Return the [X, Y] coordinate for the center point of the cell that contains the specified text.  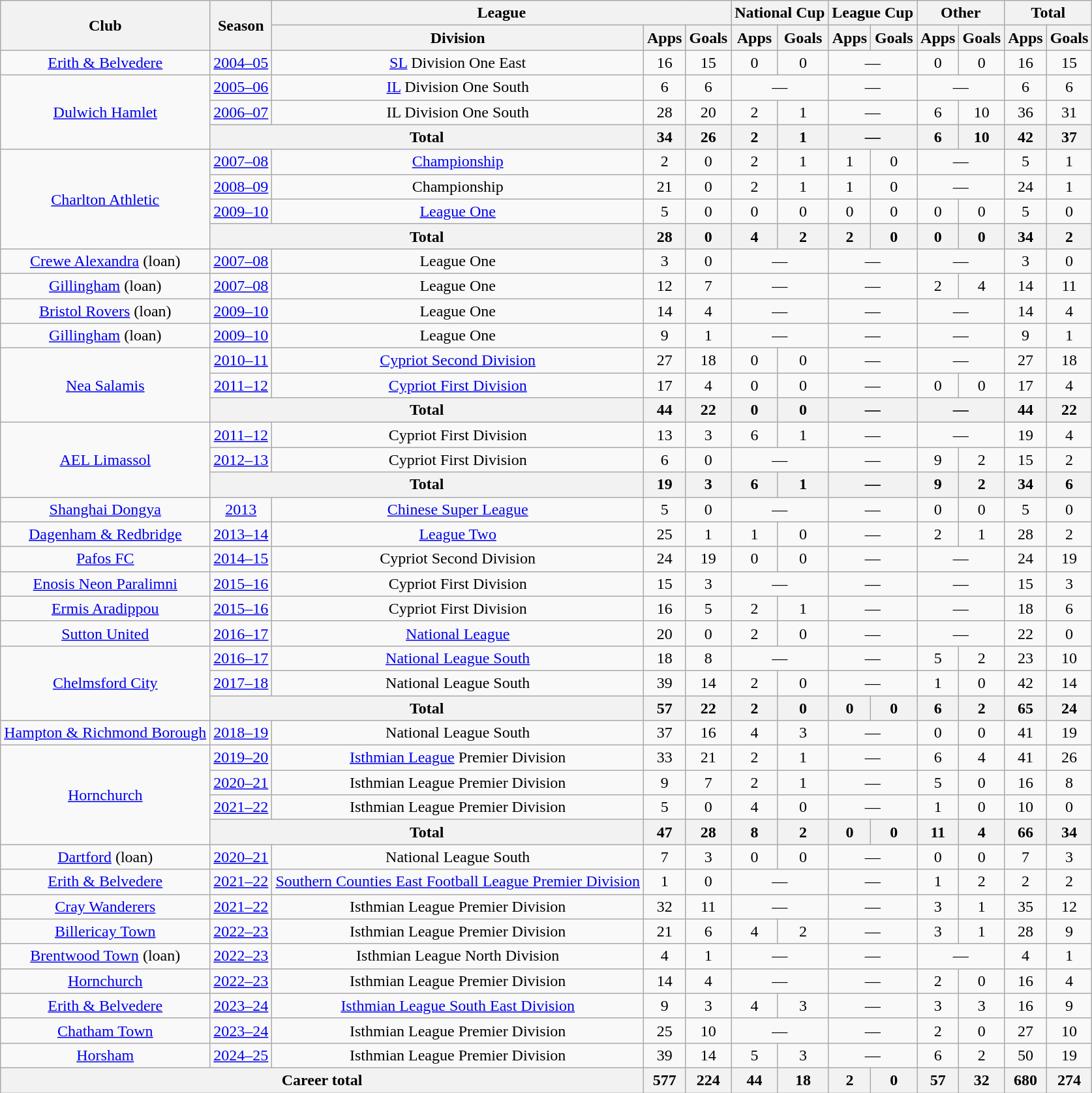
AEL Limassol [106, 460]
Dartford (loan) [106, 857]
2010–11 [241, 361]
Nea Salamis [106, 385]
Division [458, 38]
Hampton & Richmond Borough [106, 733]
2017–18 [241, 683]
Crewe Alexandra (loan) [106, 261]
274 [1069, 1080]
Other [961, 13]
2006–07 [241, 112]
Isthmian League South East Division [458, 1006]
Isthmian League North Division [458, 956]
36 [1025, 112]
577 [665, 1080]
2019–20 [241, 758]
2013–14 [241, 534]
Club [106, 25]
Chelmsford City [106, 683]
League Two [458, 534]
Chatham Town [106, 1030]
Southern Counties East Football League Premier Division [458, 882]
23 [1025, 658]
2012–13 [241, 460]
66 [1025, 832]
Cray Wanderers [106, 906]
Career total [322, 1080]
2024–25 [241, 1055]
League [502, 13]
2004–05 [241, 63]
680 [1025, 1080]
Dulwich Hamlet [106, 112]
Shanghai Dongya [106, 509]
50 [1025, 1055]
Charlton Athletic [106, 199]
Pafos FC [106, 559]
Billericay Town [106, 931]
League Cup [873, 13]
2013 [241, 509]
33 [665, 758]
Chinese Super League [458, 509]
SL Division One East [458, 63]
Sutton United [106, 633]
35 [1025, 906]
National League [458, 633]
224 [708, 1080]
47 [665, 832]
65 [1025, 708]
National Cup [780, 13]
Dagenham & Redbridge [106, 534]
2018–19 [241, 733]
31 [1069, 112]
Brentwood Town (loan) [106, 956]
Season [241, 25]
2014–15 [241, 559]
2008–09 [241, 187]
Ermis Aradippou [106, 608]
13 [665, 435]
2005–06 [241, 87]
Horsham [106, 1055]
Enosis Neon Paralimni [106, 584]
Bristol Rovers (loan) [106, 311]
